Extract the [x, y] coordinate from the center of the cell holding the provided text.  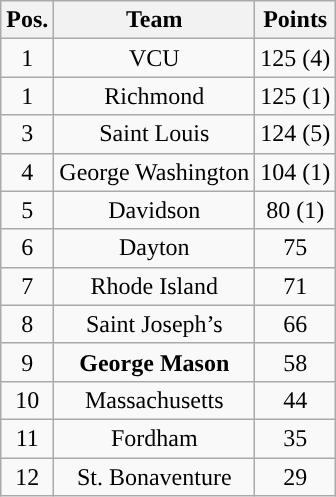
10 [28, 400]
104 (1) [296, 172]
Rhode Island [154, 286]
125 (4) [296, 58]
11 [28, 438]
Fordham [154, 438]
80 (1) [296, 210]
VCU [154, 58]
George Washington [154, 172]
29 [296, 477]
75 [296, 248]
66 [296, 324]
Saint Joseph’s [154, 324]
9 [28, 362]
71 [296, 286]
35 [296, 438]
124 (5) [296, 134]
Saint Louis [154, 134]
4 [28, 172]
44 [296, 400]
5 [28, 210]
7 [28, 286]
Team [154, 20]
58 [296, 362]
Points [296, 20]
12 [28, 477]
Davidson [154, 210]
Pos. [28, 20]
George Mason [154, 362]
Massachusetts [154, 400]
6 [28, 248]
125 (1) [296, 96]
Richmond [154, 96]
8 [28, 324]
Dayton [154, 248]
3 [28, 134]
St. Bonaventure [154, 477]
